Output the [x, y] coordinate of the center of the cell containing the given text.  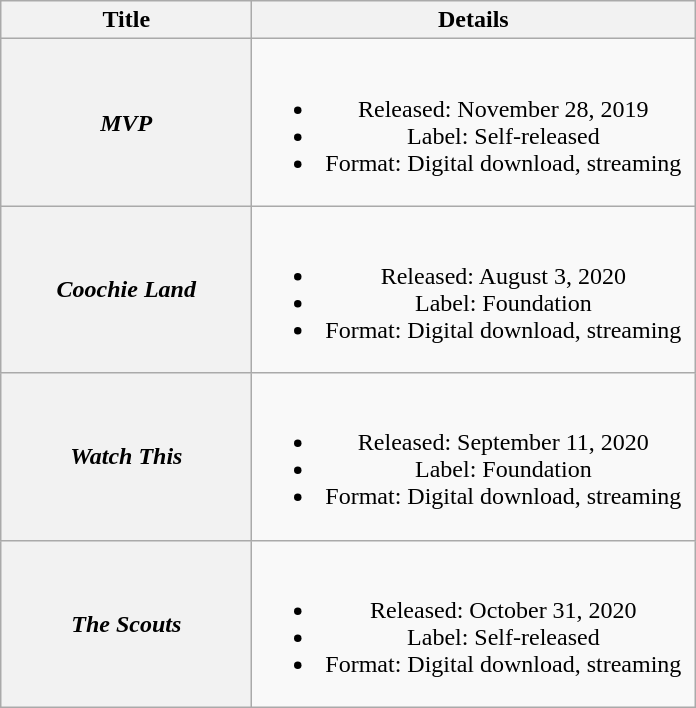
Details [474, 20]
Released: September 11, 2020Label: FoundationFormat: Digital download, streaming [474, 456]
The Scouts [126, 624]
Watch This [126, 456]
Released: November 28, 2019Label: Self-releasedFormat: Digital download, streaming [474, 122]
MVP [126, 122]
Released: October 31, 2020Label: Self-releasedFormat: Digital download, streaming [474, 624]
Coochie Land [126, 290]
Released: August 3, 2020Label: FoundationFormat: Digital download, streaming [474, 290]
Title [126, 20]
